Return (X, Y) of the center of cell containing provided text 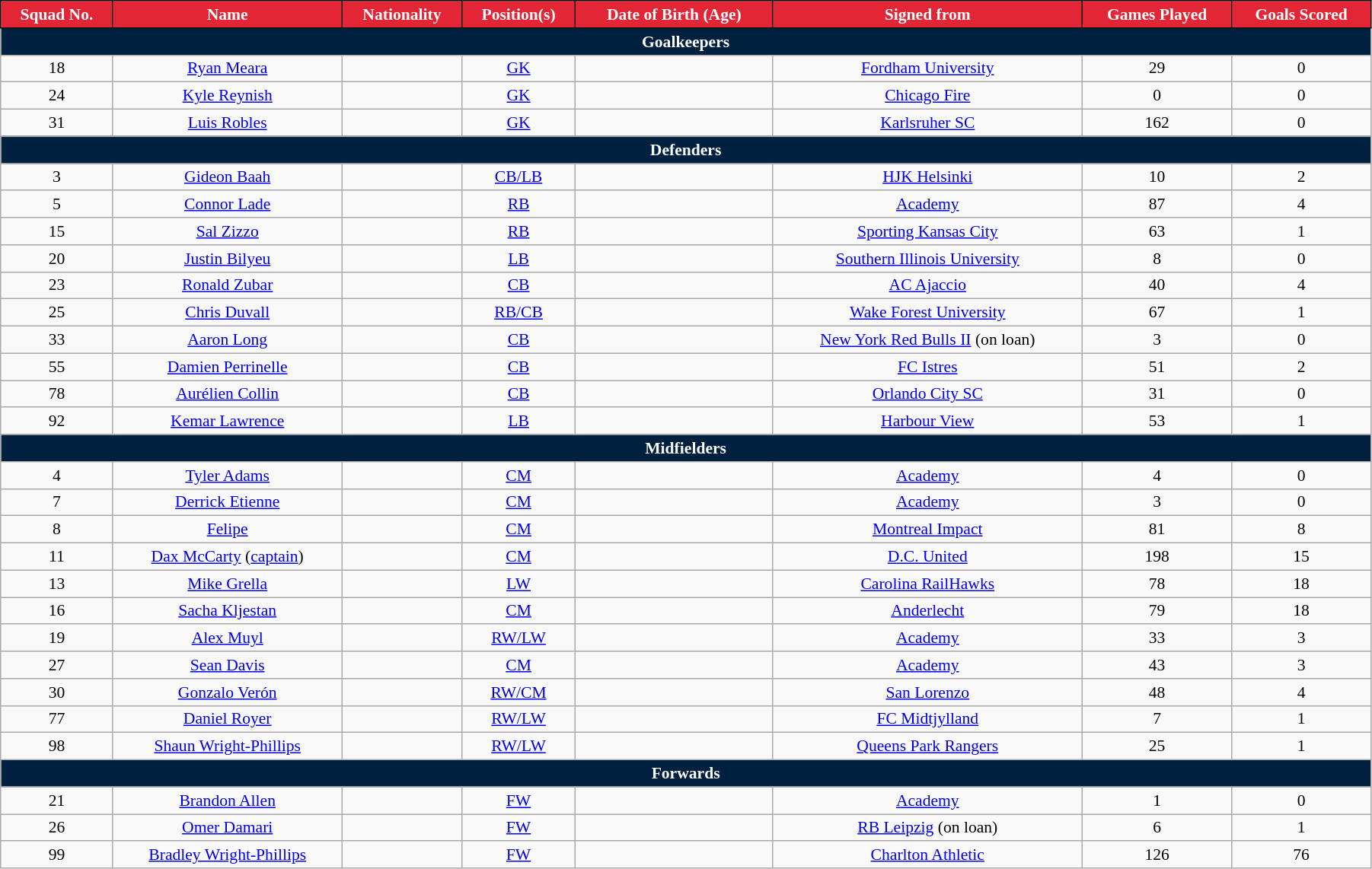
63 (1157, 231)
53 (1157, 422)
Date of Birth (Age) (675, 14)
24 (56, 96)
Games Played (1157, 14)
23 (56, 285)
Goals Scored (1302, 14)
11 (56, 557)
Position(s) (519, 14)
20 (56, 259)
FC Midtjylland (927, 719)
Midfielders (686, 448)
81 (1157, 530)
Mike Grella (227, 584)
Aaron Long (227, 340)
Charlton Athletic (927, 855)
77 (56, 719)
Nationality (402, 14)
99 (56, 855)
10 (1157, 177)
New York Red Bulls II (on loan) (927, 340)
CB/LB (519, 177)
Gideon Baah (227, 177)
21 (56, 801)
Anderlecht (927, 611)
6 (1157, 828)
Orlando City SC (927, 394)
RB/CB (519, 313)
55 (56, 367)
198 (1157, 557)
43 (1157, 665)
Felipe (227, 530)
Southern Illinois University (927, 259)
AC Ajaccio (927, 285)
Defenders (686, 150)
Ronald Zubar (227, 285)
13 (56, 584)
76 (1302, 855)
Kemar Lawrence (227, 422)
RW/CM (519, 692)
Shaun Wright-Phillips (227, 746)
RB Leipzig (on loan) (927, 828)
Forwards (686, 774)
30 (56, 692)
Aurélien Collin (227, 394)
27 (56, 665)
San Lorenzo (927, 692)
Brandon Allen (227, 801)
51 (1157, 367)
79 (1157, 611)
Luis Robles (227, 123)
Daniel Royer (227, 719)
Connor Lade (227, 205)
40 (1157, 285)
FC Istres (927, 367)
Dax McCarty (captain) (227, 557)
Gonzalo Verón (227, 692)
Fordham University (927, 68)
Squad No. (56, 14)
Bradley Wright-Phillips (227, 855)
92 (56, 422)
19 (56, 638)
Signed from (927, 14)
Karlsruher SC (927, 123)
Carolina RailHawks (927, 584)
5 (56, 205)
87 (1157, 205)
29 (1157, 68)
D.C. United (927, 557)
48 (1157, 692)
Sean Davis (227, 665)
Damien Perrinelle (227, 367)
Justin Bilyeu (227, 259)
Alex Muyl (227, 638)
Omer Damari (227, 828)
LW (519, 584)
Name (227, 14)
Sacha Kljestan (227, 611)
Ryan Meara (227, 68)
Goalkeepers (686, 42)
Sporting Kansas City (927, 231)
Queens Park Rangers (927, 746)
126 (1157, 855)
26 (56, 828)
HJK Helsinki (927, 177)
Tyler Adams (227, 476)
Montreal Impact (927, 530)
Kyle Reynish (227, 96)
Chris Duvall (227, 313)
Sal Zizzo (227, 231)
Wake Forest University (927, 313)
16 (56, 611)
98 (56, 746)
162 (1157, 123)
Derrick Etienne (227, 502)
Harbour View (927, 422)
67 (1157, 313)
Chicago Fire (927, 96)
